Capture the cell that displays the provided text and extract its (x, y) central coordinate. 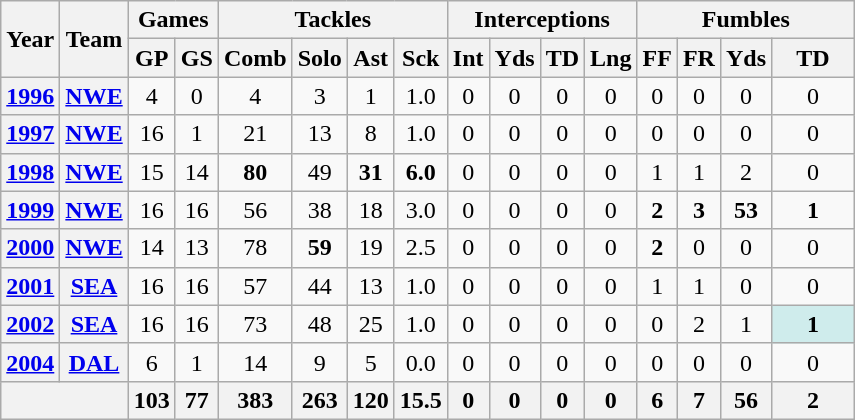
FF (657, 58)
2000 (30, 248)
21 (255, 134)
Interceptions (542, 20)
49 (320, 172)
59 (320, 248)
8 (370, 134)
57 (255, 286)
18 (370, 210)
GS (196, 58)
53 (746, 210)
5 (370, 362)
103 (152, 400)
25 (370, 324)
73 (255, 324)
0.0 (420, 362)
263 (320, 400)
19 (370, 248)
80 (255, 172)
Solo (320, 58)
Games (173, 20)
120 (370, 400)
Int (468, 58)
2002 (30, 324)
15 (152, 172)
48 (320, 324)
2.5 (420, 248)
77 (196, 400)
31 (370, 172)
2001 (30, 286)
44 (320, 286)
9 (320, 362)
Fumbles (746, 20)
1997 (30, 134)
Lng (611, 58)
Sck (420, 58)
1998 (30, 172)
78 (255, 248)
3.0 (420, 210)
2004 (30, 362)
DAL (94, 362)
6.0 (420, 172)
Tackles (332, 20)
15.5 (420, 400)
GP (152, 58)
1996 (30, 96)
FR (698, 58)
7 (698, 400)
Year (30, 39)
38 (320, 210)
Ast (370, 58)
1999 (30, 210)
Comb (255, 58)
383 (255, 400)
Team (94, 39)
